Pinpoint the cell where the given text exists, returning its [x, y] midpoint coordinate. 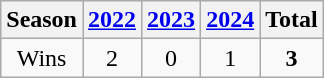
2022 [112, 20]
Total [292, 20]
2 [112, 58]
3 [292, 58]
0 [172, 58]
1 [230, 58]
2024 [230, 20]
2023 [172, 20]
Season [42, 20]
Wins [42, 58]
